Search for the cell housing the specified text and yield its [X, Y] center coordinate. 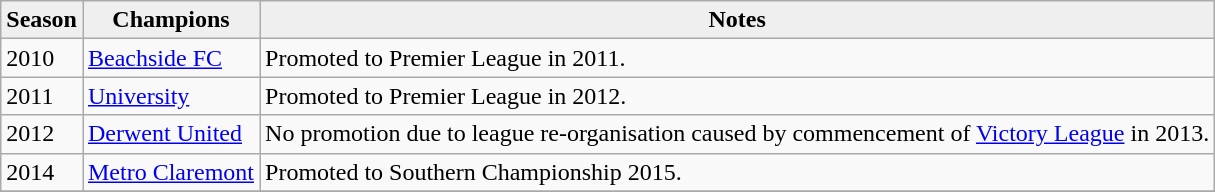
2010 [42, 58]
2012 [42, 134]
Season [42, 20]
Metro Claremont [170, 172]
2011 [42, 96]
No promotion due to league re-organisation caused by commencement of Victory League in 2013. [738, 134]
University [170, 96]
Derwent United [170, 134]
Champions [170, 20]
Promoted to Premier League in 2011. [738, 58]
Notes [738, 20]
Promoted to Premier League in 2012. [738, 96]
Promoted to Southern Championship 2015. [738, 172]
Beachside FC [170, 58]
2014 [42, 172]
